Determine the [X, Y] coordinate at the center of the cell enclosing the given text.  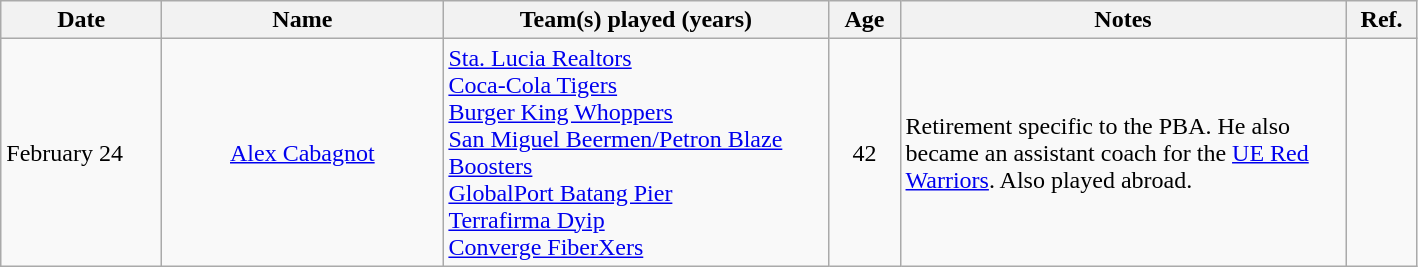
February 24 [82, 152]
Ref. [1382, 20]
Date [82, 20]
42 [864, 152]
Retirement specific to the PBA. He also became an assistant coach for the UE Red Warriors. Also played abroad. [1123, 152]
Age [864, 20]
Alex Cabagnot [302, 152]
Name [302, 20]
Notes [1123, 20]
Team(s) played (years) [636, 20]
